Find where the given text appears and provide that cell's center as [x, y] coordinate. 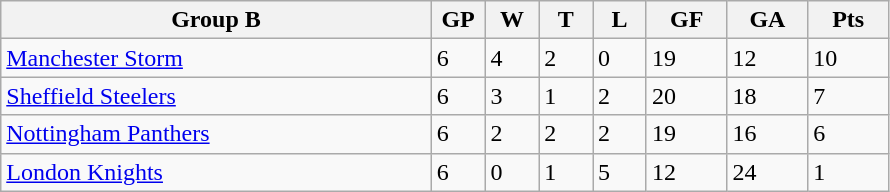
London Knights [216, 172]
7 [848, 96]
5 [620, 172]
24 [768, 172]
W [512, 20]
Pts [848, 20]
20 [686, 96]
3 [512, 96]
4 [512, 58]
Nottingham Panthers [216, 134]
18 [768, 96]
GA [768, 20]
16 [768, 134]
GF [686, 20]
T [566, 20]
GP [458, 20]
L [620, 20]
Sheffield Steelers [216, 96]
Group B [216, 20]
Manchester Storm [216, 58]
10 [848, 58]
